Scan for the cell matching the given text and deliver its (x, y) coordinate at center. 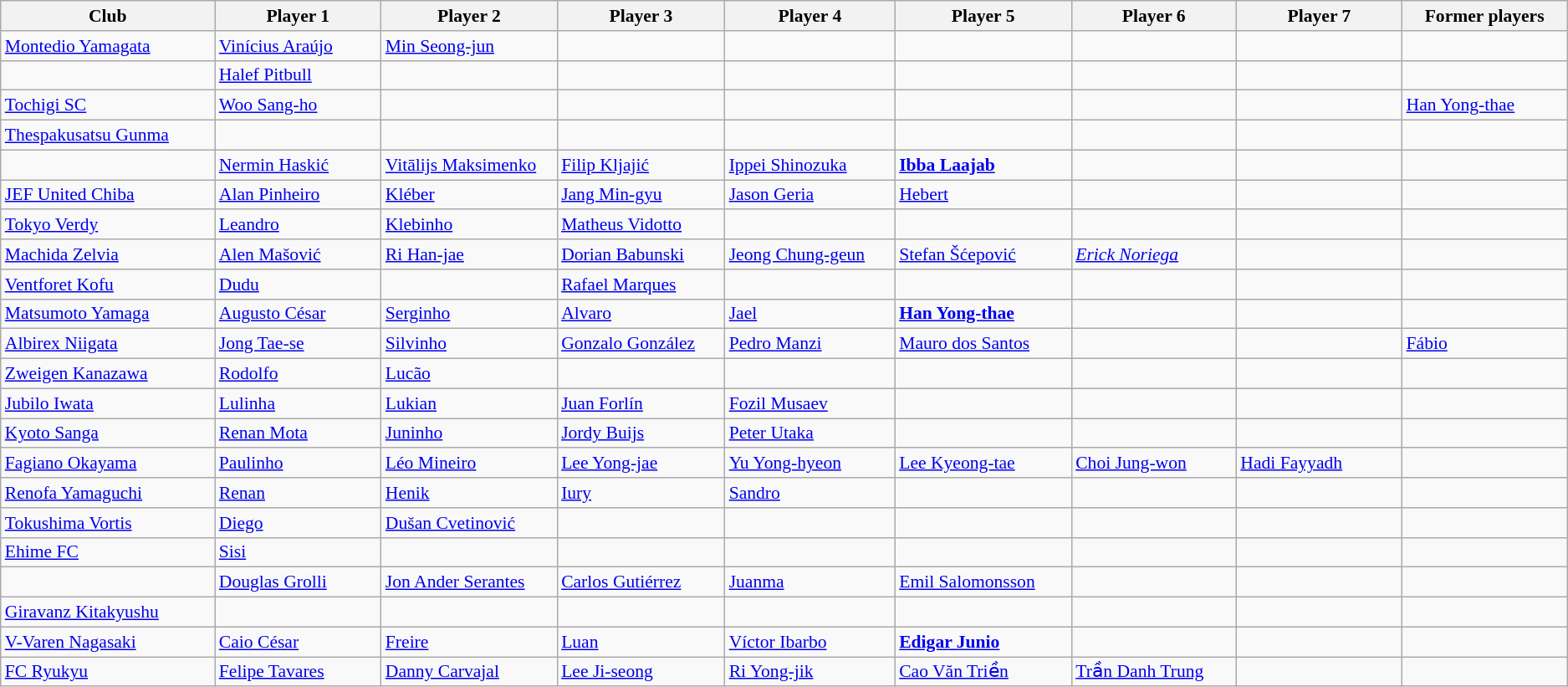
Trần Danh Trung (1154, 672)
Hebert (983, 195)
Erick Noriega (1154, 254)
Dorian Babunski (641, 254)
Player 4 (810, 16)
Jang Min-gyu (641, 195)
Fábio (1485, 344)
Club (108, 16)
Woo Sang-ho (298, 105)
Hadi Fayyadh (1319, 464)
Lee Yong-jae (641, 464)
Stefan Šćepović (983, 254)
Tokushima Vortis (108, 523)
Ri Han-jae (469, 254)
Lukian (469, 403)
Caio César (298, 642)
Jeong Chung-geun (810, 254)
Ri Yong-jik (810, 672)
Carlos Gutiérrez (641, 582)
Rafael Marques (641, 285)
Renan (298, 493)
Jong Tae-se (298, 344)
Tokyo Verdy (108, 225)
Zweigen Kanazawa (108, 374)
Iury (641, 493)
Renan Mota (298, 433)
Felipe Tavares (298, 672)
Machida Zelvia (108, 254)
Leandro (298, 225)
Mauro dos Santos (983, 344)
Giravanz Kitakyushu (108, 613)
Matheus Vidotto (641, 225)
Vinícius Araújo (298, 46)
Freire (469, 642)
Jael (810, 314)
Víctor Ibarbo (810, 642)
Sandro (810, 493)
Sisi (298, 552)
FC Ryukyu (108, 672)
Paulinho (298, 464)
Cao Văn Triền (983, 672)
Choi Jung-won (1154, 464)
Filip Kljajić (641, 165)
Vitālijs Maksimenko (469, 165)
Alvaro (641, 314)
Matsumoto Yamaga (108, 314)
Kléber (469, 195)
Emil Salomonsson (983, 582)
Player 6 (1154, 16)
Juan Forlín (641, 403)
Danny Carvajal (469, 672)
Min Seong-jun (469, 46)
Augusto César (298, 314)
Edigar Junio (983, 642)
Jason Geria (810, 195)
Douglas Grolli (298, 582)
Klebinho (469, 225)
Jubilo Iwata (108, 403)
Player 2 (469, 16)
V-Varen Nagasaki (108, 642)
Peter Utaka (810, 433)
Player 7 (1319, 16)
Renofa Yamaguchi (108, 493)
Fozil Musaev (810, 403)
Player 5 (983, 16)
Yu Yong-hyeon (810, 464)
Léo Mineiro (469, 464)
Juninho (469, 433)
Dušan Cvetinović (469, 523)
Juanma (810, 582)
Lee Ji-seong (641, 672)
Halef Pitbull (298, 75)
Gonzalo González (641, 344)
Ibba Laajab (983, 165)
Alan Pinheiro (298, 195)
Jon Ander Serantes (469, 582)
Lulinha (298, 403)
Alen Mašović (298, 254)
Serginho (469, 314)
Nermin Haskić (298, 165)
Jordy Buijs (641, 433)
Fagiano Okayama (108, 464)
Silvinho (469, 344)
Montedio Yamagata (108, 46)
Dudu (298, 285)
Former players (1485, 16)
Pedro Manzi (810, 344)
Lee Kyeong-tae (983, 464)
Lucão (469, 374)
Thespakusatsu Gunma (108, 136)
JEF United Chiba (108, 195)
Rodolfo (298, 374)
Henik (469, 493)
Luan (641, 642)
Player 1 (298, 16)
Diego (298, 523)
Ventforet Kofu (108, 285)
Ehime FC (108, 552)
Tochigi SC (108, 105)
Player 3 (641, 16)
Kyoto Sanga (108, 433)
Ippei Shinozuka (810, 165)
Albirex Niigata (108, 344)
